Detect which cell encompasses the target text, then output its [X, Y] center coordinate. 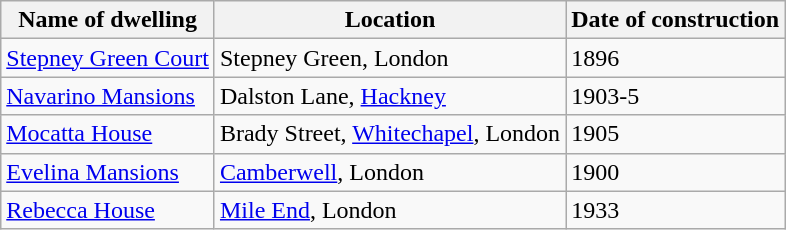
Mocatta House [108, 134]
Name of dwelling [108, 20]
Brady Street, Whitechapel, London [390, 134]
1900 [676, 172]
1933 [676, 210]
Location [390, 20]
1903-5 [676, 96]
Camberwell, London [390, 172]
1896 [676, 58]
Stepney Green Court [108, 58]
Stepney Green, London [390, 58]
Date of construction [676, 20]
1905 [676, 134]
Navarino Mansions [108, 96]
Dalston Lane, Hackney [390, 96]
Mile End, London [390, 210]
Evelina Mansions [108, 172]
Rebecca House [108, 210]
